Extract the [X, Y] coordinate from the center of the cell holding the provided text.  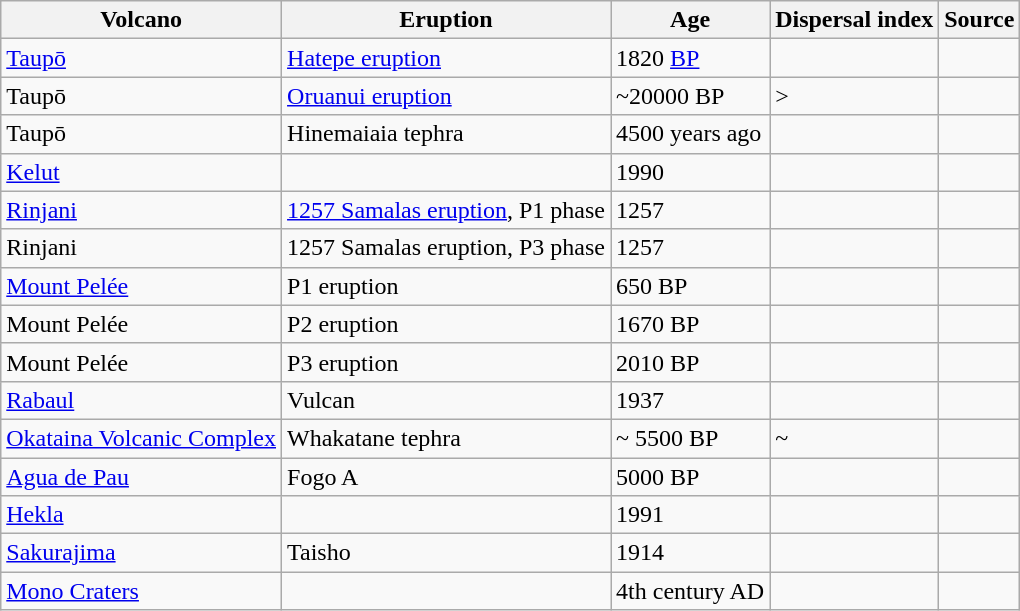
2010 BP [690, 362]
Age [690, 20]
Source [980, 20]
4th century AD [690, 591]
Hinemaiaia tephra [446, 134]
1257 Samalas eruption, P1 phase [446, 210]
~ 5500 BP [690, 438]
Rabaul [142, 400]
Dispersal index [854, 20]
Mono Craters [142, 591]
1670 BP [690, 324]
~20000 BP [690, 96]
P1 eruption [446, 286]
Hekla [142, 515]
650 BP [690, 286]
1914 [690, 553]
Kelut [142, 172]
P3 eruption [446, 362]
4500 years ago [690, 134]
Taisho [446, 553]
P2 eruption [446, 324]
Eruption [446, 20]
1991 [690, 515]
Agua de Pau [142, 477]
Volcano [142, 20]
Whakatane tephra [446, 438]
> [854, 96]
1820 BP [690, 58]
Oruanui eruption [446, 96]
1990 [690, 172]
1937 [690, 400]
Fogo A [446, 477]
1257 Samalas eruption, P3 phase [446, 248]
Sakurajima [142, 553]
~ [854, 438]
5000 BP [690, 477]
Okataina Volcanic Complex [142, 438]
Vulcan [446, 400]
Hatepe eruption [446, 58]
